Scan for the cell matching the given text and deliver its (x, y) coordinate at center. 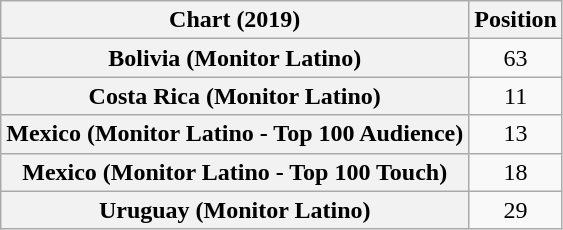
11 (516, 96)
Mexico (Monitor Latino - Top 100 Touch) (235, 172)
63 (516, 58)
18 (516, 172)
Mexico (Monitor Latino - Top 100 Audience) (235, 134)
Uruguay (Monitor Latino) (235, 210)
29 (516, 210)
Costa Rica (Monitor Latino) (235, 96)
13 (516, 134)
Bolivia (Monitor Latino) (235, 58)
Position (516, 20)
Chart (2019) (235, 20)
